Determine the (X, Y) coordinate at the center of the cell enclosing the given text.  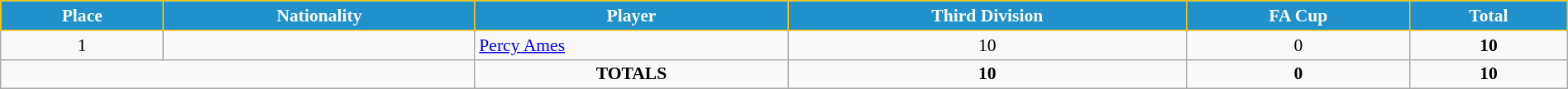
Total (1489, 16)
Place (83, 16)
Nationality (319, 16)
FA Cup (1298, 16)
1 (83, 45)
Third Division (987, 16)
TOTALS (631, 74)
Percy Ames (631, 45)
Player (631, 16)
